Extract the (X, Y) coordinate from the center of the cell holding the provided text.  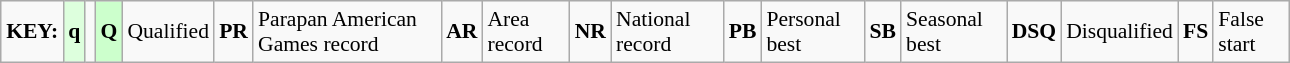
Personal best (812, 32)
AR (462, 32)
NR (590, 32)
Area record (526, 32)
DSQ (1034, 32)
Seasonal best (954, 32)
KEY: (32, 32)
False start (1251, 32)
Q (108, 32)
Parapan American Games record (347, 32)
SB (884, 32)
FS (1196, 32)
National record (668, 32)
Disqualified (1120, 32)
q (74, 32)
PR (234, 32)
Qualified (168, 32)
PB (743, 32)
